From the cell containing the given text, extract its center point as (X, Y) coordinate. 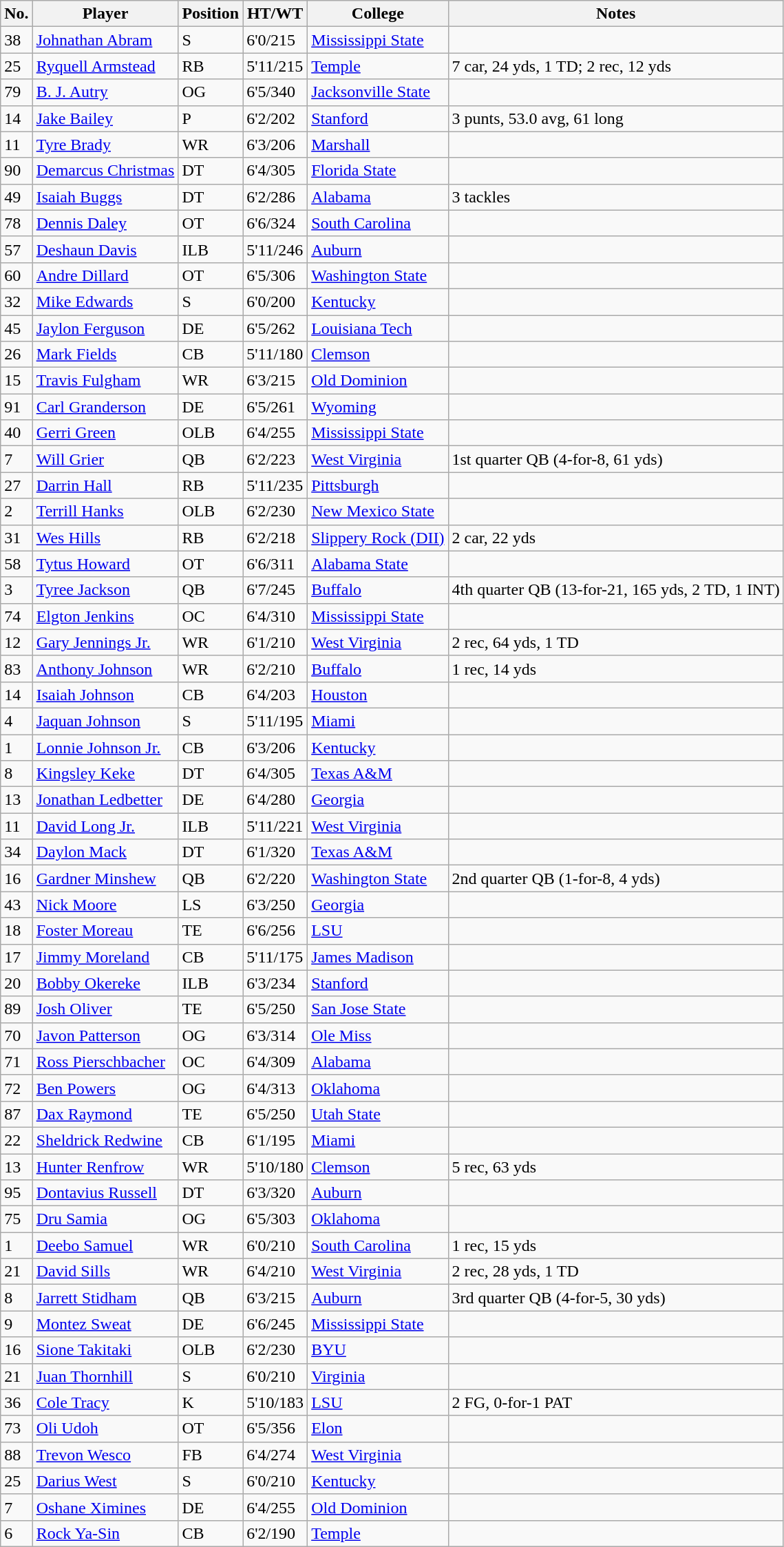
15 (17, 381)
6'6/245 (275, 1324)
BYU (378, 1350)
31 (17, 538)
12 (17, 642)
Utah State (378, 1114)
6'4/280 (275, 800)
72 (17, 1088)
Jonathan Ledbetter (105, 800)
2nd quarter QB (1-for-8, 4 yds) (615, 878)
Anthony Johnson (105, 669)
6'1/210 (275, 642)
60 (17, 275)
4 (17, 721)
6'6/311 (275, 564)
Dru Samia (105, 1219)
Daylon Mack (105, 852)
45 (17, 328)
James Madison (378, 957)
Ryquell Armstead (105, 66)
73 (17, 1429)
2 car, 22 yds (615, 538)
Gary Jennings Jr. (105, 642)
LS (211, 905)
Jacksonville State (378, 92)
Darius West (105, 1481)
91 (17, 407)
Dennis Daley (105, 223)
K (211, 1402)
71 (17, 1062)
Ole Miss (378, 1035)
6'2/210 (275, 669)
6'3/320 (275, 1193)
San Jose State (378, 1009)
Slippery Rock (DII) (378, 538)
Alabama State (378, 564)
David Sills (105, 1272)
2 rec, 64 yds, 1 TD (615, 642)
Lonnie Johnson Jr. (105, 747)
Trevon Wesco (105, 1455)
Deebo Samuel (105, 1245)
Darrin Hall (105, 485)
Travis Fulgham (105, 381)
Foster Moreau (105, 931)
Will Grier (105, 459)
89 (17, 1009)
Tytus Howard (105, 564)
Javon Patterson (105, 1035)
Gardner Minshew (105, 878)
6'7/245 (275, 590)
6'4/313 (275, 1088)
Tyre Brady (105, 145)
Jimmy Moreland (105, 957)
5'11/221 (275, 826)
38 (17, 40)
5'11/175 (275, 957)
4th quarter QB (13-for-21, 165 yds, 2 TD, 1 INT) (615, 590)
6'2/286 (275, 197)
Cole Tracy (105, 1402)
6'2/218 (275, 538)
1 rec, 14 yds (615, 669)
6'6/324 (275, 223)
83 (17, 669)
34 (17, 852)
Jake Bailey (105, 118)
6'5/340 (275, 92)
Position (211, 14)
6 (17, 1533)
Nick Moore (105, 905)
5'11/195 (275, 721)
Kingsley Keke (105, 774)
Jarrett Stidham (105, 1298)
Isaiah Johnson (105, 695)
New Mexico State (378, 512)
6'2/202 (275, 118)
17 (17, 957)
Marshall (378, 145)
Notes (615, 14)
Louisiana Tech (378, 328)
5'11/246 (275, 249)
36 (17, 1402)
6'4/210 (275, 1272)
Demarcus Christmas (105, 171)
Houston (378, 695)
6'3/314 (275, 1035)
1 rec, 15 yds (615, 1245)
78 (17, 223)
Juan Thornhill (105, 1376)
2 rec, 28 yds, 1 TD (615, 1272)
6'2/223 (275, 459)
7 car, 24 yds, 1 TD; 2 rec, 12 yds (615, 66)
3rd quarter QB (4-for-5, 30 yds) (615, 1298)
6'4/310 (275, 616)
6'3/234 (275, 983)
18 (17, 931)
6'2/220 (275, 878)
Andre Dillard (105, 275)
43 (17, 905)
40 (17, 433)
5'11/180 (275, 355)
6'5/356 (275, 1429)
5'11/235 (275, 485)
26 (17, 355)
6'6/256 (275, 931)
Elgton Jenkins (105, 616)
Jaquan Johnson (105, 721)
Sione Takitaki (105, 1350)
Player (105, 14)
Sheldrick Redwine (105, 1140)
9 (17, 1324)
87 (17, 1114)
2 (17, 512)
Virginia (378, 1376)
Oli Udoh (105, 1429)
6'5/303 (275, 1219)
6'4/274 (275, 1455)
32 (17, 302)
Hunter Renfrow (105, 1167)
Montez Sweat (105, 1324)
1st quarter QB (4-for-8, 61 yds) (615, 459)
Mark Fields (105, 355)
P (211, 118)
No. (17, 14)
3 (17, 590)
Oshane Ximines (105, 1507)
Mike Edwards (105, 302)
Florida State (378, 171)
Jaylon Ferguson (105, 328)
75 (17, 1219)
Carl Granderson (105, 407)
Johnathan Abram (105, 40)
Wyoming (378, 407)
6'4/309 (275, 1062)
20 (17, 983)
Dontavius Russell (105, 1193)
FB (211, 1455)
95 (17, 1193)
College (378, 14)
Rock Ya-Sin (105, 1533)
6'5/306 (275, 275)
5'11/215 (275, 66)
6'5/262 (275, 328)
70 (17, 1035)
58 (17, 564)
79 (17, 92)
B. J. Autry (105, 92)
49 (17, 197)
Gerri Green (105, 433)
2 FG, 0-for-1 PAT (615, 1402)
5'10/183 (275, 1402)
6'0/215 (275, 40)
27 (17, 485)
6'0/200 (275, 302)
57 (17, 249)
Ben Powers (105, 1088)
Tyree Jackson (105, 590)
5 rec, 63 yds (615, 1167)
Pittsburgh (378, 485)
Isaiah Buggs (105, 197)
3 punts, 53.0 avg, 61 long (615, 118)
Bobby Okereke (105, 983)
Deshaun Davis (105, 249)
HT/WT (275, 14)
74 (17, 616)
5'10/180 (275, 1167)
6'1/195 (275, 1140)
90 (17, 171)
Wes Hills (105, 538)
Josh Oliver (105, 1009)
22 (17, 1140)
Dax Raymond (105, 1114)
6'1/320 (275, 852)
88 (17, 1455)
6'4/203 (275, 695)
Terrill Hanks (105, 512)
3 tackles (615, 197)
6'3/250 (275, 905)
6'2/190 (275, 1533)
Ross Pierschbacher (105, 1062)
6'5/261 (275, 407)
Elon (378, 1429)
David Long Jr. (105, 826)
